Pinpoint the cell where the given text exists, returning its [X, Y] midpoint coordinate. 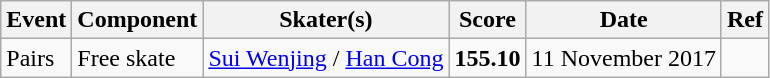
Free skate [138, 58]
Score [488, 20]
Sui Wenjing / Han Cong [326, 58]
Event [36, 20]
Skater(s) [326, 20]
155.10 [488, 58]
11 November 2017 [624, 58]
Ref [744, 20]
Date [624, 20]
Component [138, 20]
Pairs [36, 58]
